Find where the given text appears and provide that cell's center as (X, Y) coordinate. 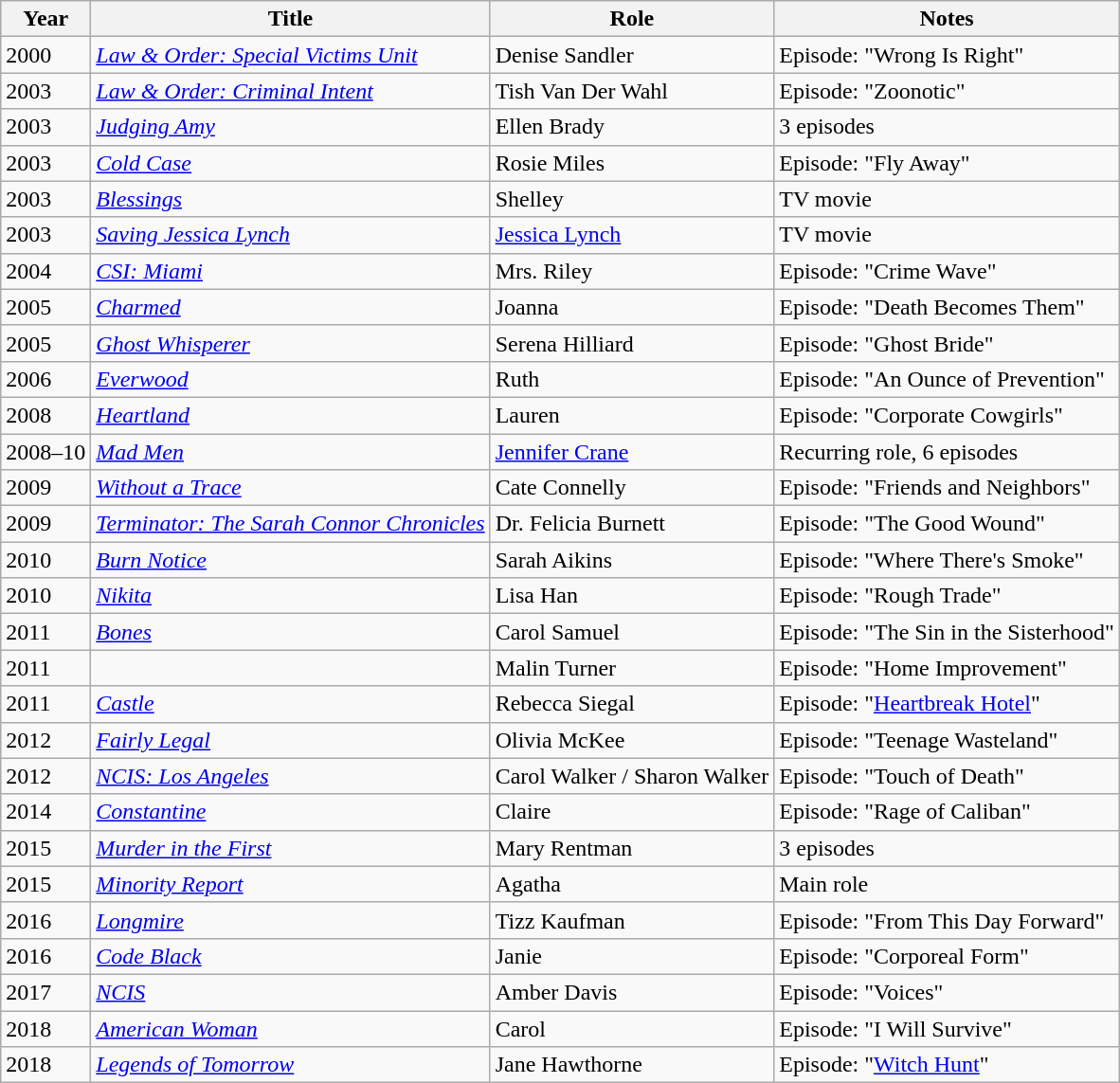
Olivia McKee (632, 740)
Episode: "An Ounce of Prevention" (948, 379)
Murder in the First (290, 848)
Jennifer Crane (632, 452)
Serena Hilliard (632, 343)
Episode: "Voices" (948, 992)
2017 (45, 992)
Year (45, 19)
Sarah Aikins (632, 560)
Law & Order: Criminal Intent (290, 91)
Episode: "Crime Wave" (948, 271)
2014 (45, 812)
Jane Hawthorne (632, 1065)
Episode: "From This Day Forward" (948, 920)
Episode: "Death Becomes Them" (948, 307)
Recurring role, 6 episodes (948, 452)
Episode: "Corporeal Form" (948, 956)
Denise Sandler (632, 55)
Mary Rentman (632, 848)
2008 (45, 415)
Law & Order: Special Victims Unit (290, 55)
Notes (948, 19)
NCIS: Los Angeles (290, 776)
Judging Amy (290, 127)
Role (632, 19)
Legends of Tomorrow (290, 1065)
Episode: "Fly Away" (948, 163)
Carol Walker / Sharon Walker (632, 776)
Title (290, 19)
Constantine (290, 812)
Tish Van Der Wahl (632, 91)
Episode: "Teenage Wasteland" (948, 740)
CSI: Miami (290, 271)
Episode: "Wrong Is Right" (948, 55)
Carol Samuel (632, 632)
Rosie Miles (632, 163)
Castle (290, 704)
Bones (290, 632)
Episode: "Witch Hunt" (948, 1065)
Everwood (290, 379)
Main role (948, 884)
Terminator: The Sarah Connor Chronicles (290, 524)
Rebecca Siegal (632, 704)
Mrs. Riley (632, 271)
Minority Report (290, 884)
Dr. Felicia Burnett (632, 524)
Episode: "Corporate Cowgirls" (948, 415)
Blessings (290, 199)
2006 (45, 379)
Without a Trace (290, 488)
Episode: "Zoonotic" (948, 91)
Saving Jessica Lynch (290, 235)
NCIS (290, 992)
Cate Connelly (632, 488)
Episode: "The Sin in the Sisterhood" (948, 632)
Carol (632, 1028)
Malin Turner (632, 668)
Ruth (632, 379)
Episode: "Friends and Neighbors" (948, 488)
Jessica Lynch (632, 235)
Fairly Legal (290, 740)
Shelley (632, 199)
Longmire (290, 920)
Agatha (632, 884)
Charmed (290, 307)
Lauren (632, 415)
American Woman (290, 1028)
Episode: "I Will Survive" (948, 1028)
Mad Men (290, 452)
Joanna (632, 307)
Episode: "Ghost Bride" (948, 343)
Amber Davis (632, 992)
Episode: "Rage of Caliban" (948, 812)
Claire (632, 812)
Nikita (290, 596)
Ellen Brady (632, 127)
Tizz Kaufman (632, 920)
Episode: "Where There's Smoke" (948, 560)
2004 (45, 271)
Episode: "Home Improvement" (948, 668)
Lisa Han (632, 596)
Code Black (290, 956)
2008–10 (45, 452)
Episode: "Rough Trade" (948, 596)
2000 (45, 55)
Heartland (290, 415)
Cold Case (290, 163)
Ghost Whisperer (290, 343)
Janie (632, 956)
Episode: "The Good Wound" (948, 524)
Episode: "Heartbreak Hotel" (948, 704)
Episode: "Touch of Death" (948, 776)
Burn Notice (290, 560)
